Pinpoint the cell where the given text exists, returning its (x, y) midpoint coordinate. 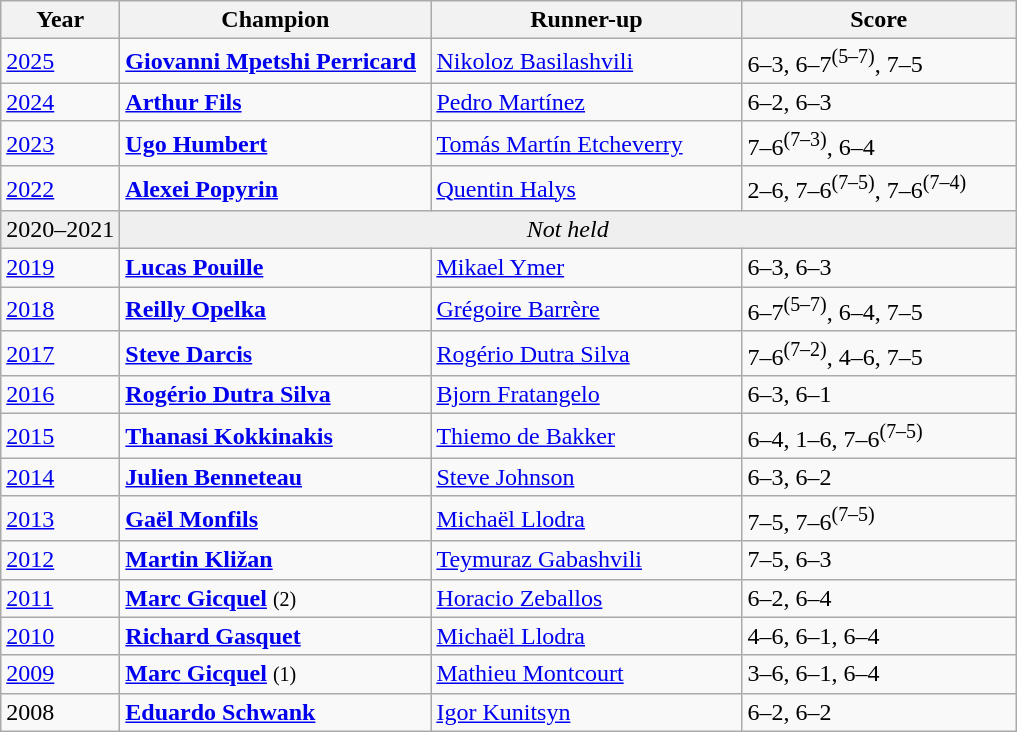
Nikoloz Basilashvili (586, 62)
2020–2021 (60, 230)
6–2, 6–3 (879, 102)
Lucas Pouille (276, 268)
2010 (60, 636)
2014 (60, 477)
2023 (60, 144)
Martin Kližan (276, 560)
6–3, 6–3 (879, 268)
Not held (568, 230)
Marc Gicquel (2) (276, 598)
Steve Johnson (586, 477)
Year (60, 20)
2022 (60, 188)
7–5, 6–3 (879, 560)
7–6(7–2), 4–6, 7–5 (879, 354)
2012 (60, 560)
2011 (60, 598)
Marc Gicquel (1) (276, 674)
6–3, 6–2 (879, 477)
Igor Kunitsyn (586, 712)
Richard Gasquet (276, 636)
2018 (60, 310)
Grégoire Barrère (586, 310)
Reilly Opelka (276, 310)
2008 (60, 712)
2017 (60, 354)
Runner-up (586, 20)
6–7(5–7), 6–4, 7–5 (879, 310)
Giovanni Mpetshi Perricard (276, 62)
2025 (60, 62)
6–2, 6–2 (879, 712)
Julien Benneteau (276, 477)
Alexei Popyrin (276, 188)
Thiemo de Bakker (586, 436)
2015 (60, 436)
Teymuraz Gabashvili (586, 560)
Bjorn Fratangelo (586, 395)
2–6, 7–6(7–5), 7–6(7–4) (879, 188)
2013 (60, 518)
Horacio Zeballos (586, 598)
Mikael Ymer (586, 268)
Quentin Halys (586, 188)
6–4, 1–6, 7–6(7–5) (879, 436)
Tomás Martín Etcheverry (586, 144)
3–6, 6–1, 6–4 (879, 674)
Mathieu Montcourt (586, 674)
Score (879, 20)
2009 (60, 674)
6–3, 6–7(5–7), 7–5 (879, 62)
Pedro Martínez (586, 102)
6–3, 6–1 (879, 395)
7–5, 7–6(7–5) (879, 518)
Gaël Monfils (276, 518)
2016 (60, 395)
7–6(7–3), 6–4 (879, 144)
6–2, 6–4 (879, 598)
Arthur Fils (276, 102)
Steve Darcis (276, 354)
4–6, 6–1, 6–4 (879, 636)
2019 (60, 268)
2024 (60, 102)
Eduardo Schwank (276, 712)
Champion (276, 20)
Ugo Humbert (276, 144)
Thanasi Kokkinakis (276, 436)
